From the cell containing the given text, extract its center point as [X, Y] coordinate. 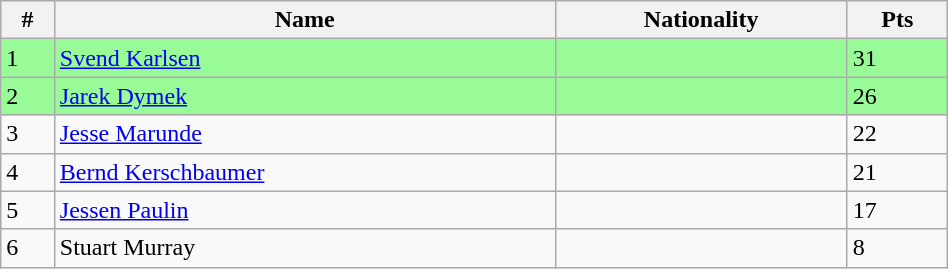
22 [897, 134]
5 [28, 210]
Pts [897, 20]
3 [28, 134]
4 [28, 172]
Bernd Kerschbaumer [304, 172]
Jarek Dymek [304, 96]
Svend Karlsen [304, 58]
31 [897, 58]
26 [897, 96]
Jesse Marunde [304, 134]
Nationality [701, 20]
Name [304, 20]
# [28, 20]
Stuart Murray [304, 248]
8 [897, 248]
1 [28, 58]
Jessen Paulin [304, 210]
21 [897, 172]
17 [897, 210]
6 [28, 248]
2 [28, 96]
